Scan for the cell matching the given text and deliver its [x, y] coordinate at center. 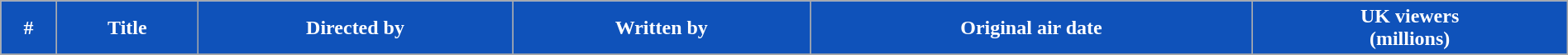
UK viewers(millions) [1409, 28]
Original air date [1031, 28]
# [28, 28]
Title [127, 28]
Written by [662, 28]
Directed by [356, 28]
